Determine the (X, Y) coordinate at the center of the cell enclosing the given text.  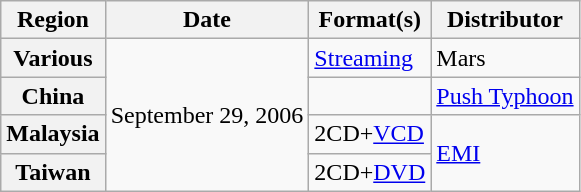
Date (207, 20)
September 29, 2006 (207, 115)
Distributor (505, 20)
Push Typhoon (505, 96)
Various (53, 58)
Mars (505, 58)
Format(s) (370, 20)
EMI (505, 153)
Taiwan (53, 172)
China (53, 96)
2CD+VCD (370, 134)
Region (53, 20)
Streaming (370, 58)
2CD+DVD (370, 172)
Malaysia (53, 134)
